Scan for the cell matching the given text and deliver its (x, y) coordinate at center. 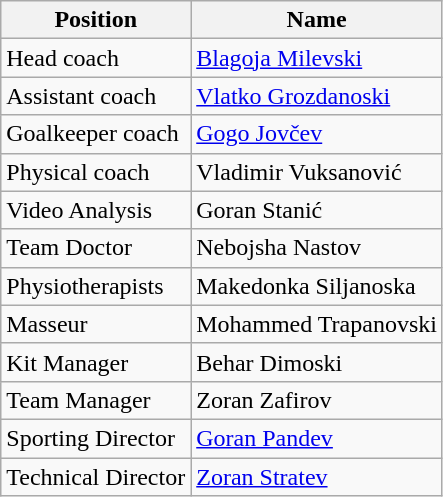
Physical coach (96, 172)
Team Manager (96, 400)
Head coach (96, 58)
Makedonka Siljanoska (317, 286)
Zoran Zafirov (317, 400)
Assistant coach (96, 96)
Name (317, 20)
Zoran Stratev (317, 477)
Goran Stanić (317, 210)
Masseur (96, 324)
Video Analysis (96, 210)
Physiotherapists (96, 286)
Kit Manager (96, 362)
Nebojsha Nastov (317, 248)
Blagoja Milevski (317, 58)
Technical Director (96, 477)
Gogo Jovčev (317, 134)
Sporting Director (96, 438)
Vlatko Grozdanoski (317, 96)
Goalkeeper coach (96, 134)
Vladimir Vuksanović (317, 172)
Behar Dimoski (317, 362)
Position (96, 20)
Team Doctor (96, 248)
Mohammed Trapanovski (317, 324)
Goran Pandev (317, 438)
